Identify which cell holds the provided text, then report its (X, Y) central coordinate. 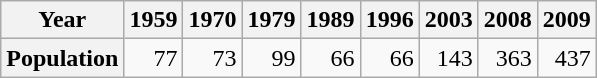
2003 (448, 20)
437 (566, 58)
73 (212, 58)
143 (448, 58)
99 (272, 58)
1979 (272, 20)
Population (62, 58)
1970 (212, 20)
2008 (508, 20)
363 (508, 58)
2009 (566, 20)
1996 (390, 20)
1959 (154, 20)
77 (154, 58)
1989 (330, 20)
Year (62, 20)
